Search for the cell housing the specified text and yield its [x, y] center coordinate. 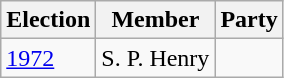
S. P. Henry [156, 58]
Party [249, 20]
Member [156, 20]
1972 [48, 58]
Election [48, 20]
